Pinpoint the cell where the given text exists, returning its [X, Y] midpoint coordinate. 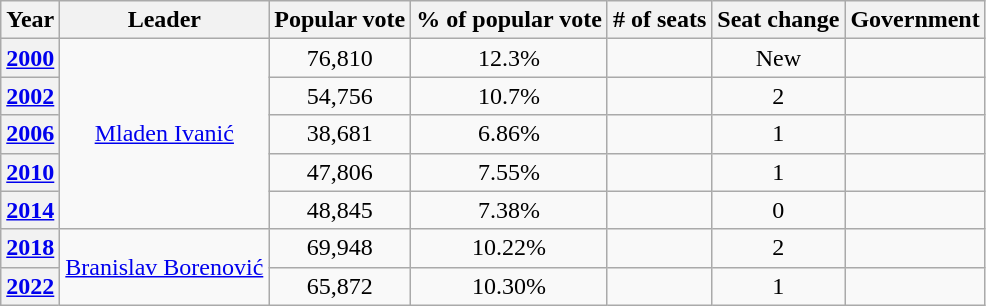
Seat change [778, 20]
38,681 [340, 134]
2010 [30, 172]
47,806 [340, 172]
7.38% [510, 210]
Year [30, 20]
10.22% [510, 248]
% of popular vote [510, 20]
0 [778, 210]
10.7% [510, 96]
6.86% [510, 134]
Branislav Borenović [164, 267]
# of seats [659, 20]
2006 [30, 134]
2000 [30, 58]
65,872 [340, 286]
12.3% [510, 58]
Government [915, 20]
2022 [30, 286]
2014 [30, 210]
Mladen Ivanić [164, 134]
Popular vote [340, 20]
69,948 [340, 248]
New [778, 58]
76,810 [340, 58]
10.30% [510, 286]
Leader [164, 20]
2018 [30, 248]
2002 [30, 96]
48,845 [340, 210]
7.55% [510, 172]
54,756 [340, 96]
